Provide the [X, Y] coordinate of the cell's center where the given text is located.  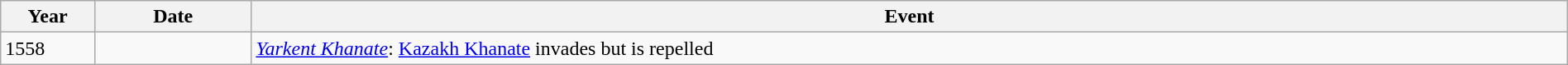
Year [48, 17]
1558 [48, 48]
Date [172, 17]
Yarkent Khanate: Kazakh Khanate invades but is repelled [910, 48]
Event [910, 17]
